Scan for the cell matching the given text and deliver its (X, Y) coordinate at center. 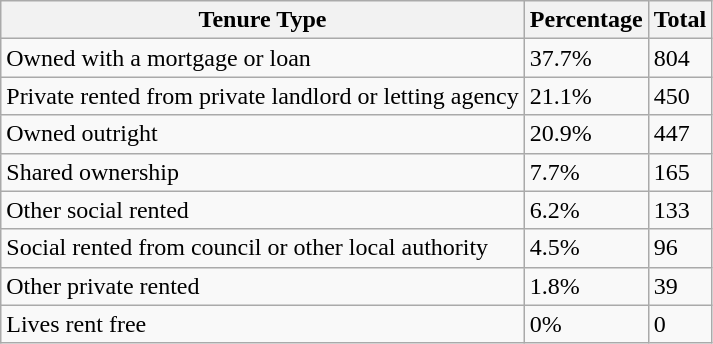
165 (680, 172)
7.7% (586, 172)
20.9% (586, 134)
447 (680, 134)
21.1% (586, 96)
Private rented from private landlord or letting agency (263, 96)
Lives rent free (263, 324)
Owned outright (263, 134)
Other private rented (263, 286)
96 (680, 248)
Social rented from council or other local authority (263, 248)
Percentage (586, 20)
Other social rented (263, 210)
804 (680, 58)
Owned with a mortgage or loan (263, 58)
Tenure Type (263, 20)
0% (586, 324)
133 (680, 210)
37.7% (586, 58)
Shared ownership (263, 172)
6.2% (586, 210)
4.5% (586, 248)
1.8% (586, 286)
0 (680, 324)
450 (680, 96)
39 (680, 286)
Total (680, 20)
